Determine the (x, y) coordinate at the center of the cell enclosing the given text.  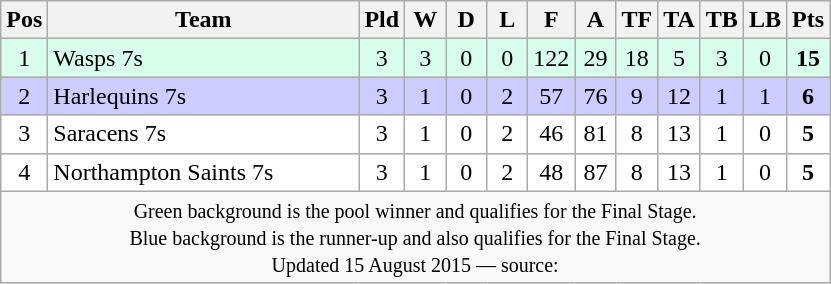
Northampton Saints 7s (204, 172)
Harlequins 7s (204, 96)
87 (596, 172)
Team (204, 20)
W (426, 20)
Wasps 7s (204, 58)
F (552, 20)
L (508, 20)
48 (552, 172)
6 (808, 96)
D (466, 20)
76 (596, 96)
81 (596, 134)
Pld (382, 20)
TB (722, 20)
4 (24, 172)
29 (596, 58)
9 (637, 96)
Pos (24, 20)
57 (552, 96)
12 (680, 96)
122 (552, 58)
18 (637, 58)
Pts (808, 20)
A (596, 20)
15 (808, 58)
LB (764, 20)
46 (552, 134)
TA (680, 20)
TF (637, 20)
Saracens 7s (204, 134)
